Identify which cell holds the provided text, then report its [X, Y] central coordinate. 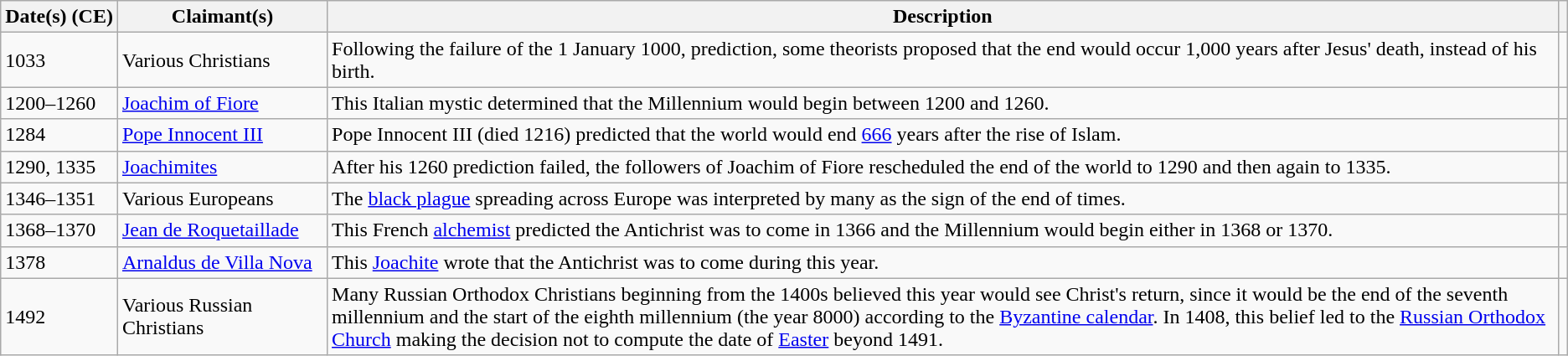
1200–1260 [59, 103]
Jean de Roquetaillade [222, 230]
After his 1260 prediction failed, the followers of Joachim of Fiore rescheduled the end of the world to 1290 and then again to 1335. [943, 167]
This Joachite wrote that the Antichrist was to come during this year. [943, 262]
Various Europeans [222, 199]
1033 [59, 60]
Joachim of Fiore [222, 103]
Pope Innocent III [222, 135]
Claimant(s) [222, 17]
Description [943, 17]
Joachimites [222, 167]
1378 [59, 262]
Various Christians [222, 60]
1290, 1335 [59, 167]
1346–1351 [59, 199]
This Italian mystic determined that the Millennium would begin between 1200 and 1260. [943, 103]
1492 [59, 317]
Various Russian Christians [222, 317]
1368–1370 [59, 230]
Pope Innocent III (died 1216) predicted that the world would end 666 years after the rise of Islam. [943, 135]
This French alchemist predicted the Antichrist was to come in 1366 and the Millennium would begin either in 1368 or 1370. [943, 230]
Date(s) (CE) [59, 17]
1284 [59, 135]
Arnaldus de Villa Nova [222, 262]
The black plague spreading across Europe was interpreted by many as the sign of the end of times. [943, 199]
